Detect which cell encompasses the target text, then output its [X, Y] center coordinate. 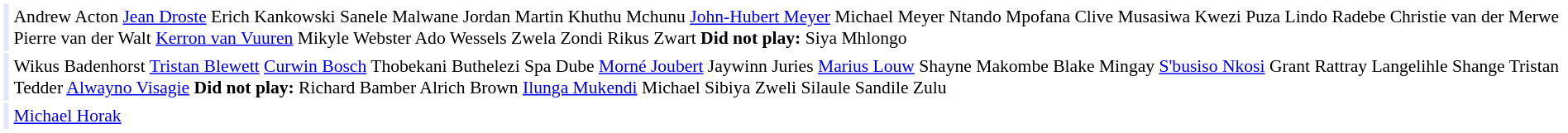
Michael Horak [788, 116]
